Search for the cell housing the specified text and yield its [x, y] center coordinate. 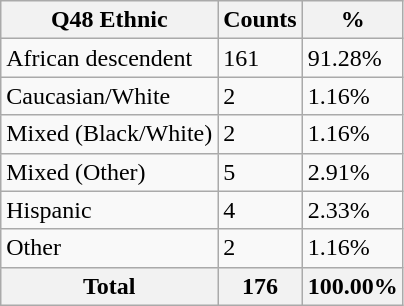
Total [110, 286]
Hispanic [110, 210]
Mixed (Black/White) [110, 134]
100.00% [352, 286]
Caucasian/White [110, 96]
Counts [260, 20]
Q48 Ethnic [110, 20]
2.33% [352, 210]
% [352, 20]
Other [110, 248]
91.28% [352, 58]
176 [260, 286]
Mixed (Other) [110, 172]
African descendent [110, 58]
2.91% [352, 172]
4 [260, 210]
5 [260, 172]
161 [260, 58]
